Output the [x, y] coordinate of the center of the cell containing the given text.  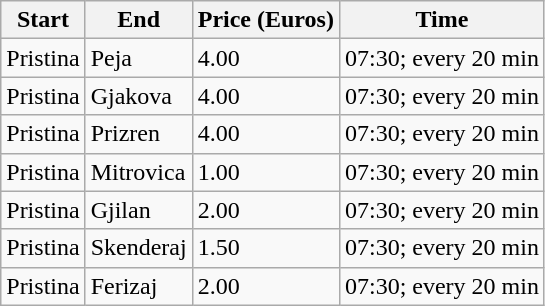
Ferizaj [138, 286]
1.50 [266, 248]
Gjilan [138, 210]
Prizren [138, 134]
Mitrovica [138, 172]
Price (Euros) [266, 20]
Time [442, 20]
Skenderaj [138, 248]
Gjakova [138, 96]
Peja [138, 58]
End [138, 20]
Start [43, 20]
1.00 [266, 172]
